For the text-containing cell, return its midpoint in (x, y) coordinate format. 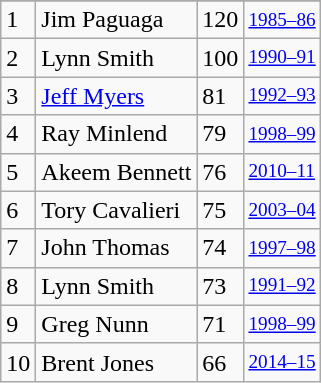
10 (18, 362)
7 (18, 248)
100 (220, 58)
8 (18, 286)
66 (220, 362)
79 (220, 134)
9 (18, 324)
2 (18, 58)
71 (220, 324)
6 (18, 210)
2014–15 (282, 362)
2010–11 (282, 172)
Tory Cavalieri (116, 210)
1990–91 (282, 58)
81 (220, 96)
73 (220, 286)
1992–93 (282, 96)
1985–86 (282, 20)
74 (220, 248)
Ray Minlend (116, 134)
1997–98 (282, 248)
3 (18, 96)
76 (220, 172)
120 (220, 20)
75 (220, 210)
1991–92 (282, 286)
Brent Jones (116, 362)
5 (18, 172)
Jim Paguaga (116, 20)
2003–04 (282, 210)
John Thomas (116, 248)
1 (18, 20)
4 (18, 134)
Jeff Myers (116, 96)
Greg Nunn (116, 324)
Akeem Bennett (116, 172)
